From the cell containing the given text, extract its center point as (x, y) coordinate. 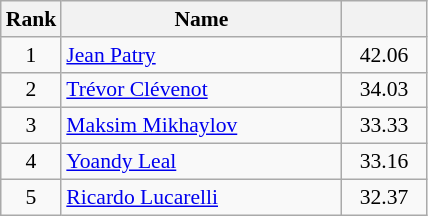
Maksim Mikhaylov (201, 126)
Name (201, 19)
Ricardo Lucarelli (201, 197)
33.16 (384, 162)
3 (32, 126)
4 (32, 162)
Yoandy Leal (201, 162)
Jean Patry (201, 55)
33.33 (384, 126)
Trévor Clévenot (201, 90)
32.37 (384, 197)
34.03 (384, 90)
1 (32, 55)
Rank (32, 19)
5 (32, 197)
2 (32, 90)
42.06 (384, 55)
